Identify which cell holds the provided text, then report its [X, Y] central coordinate. 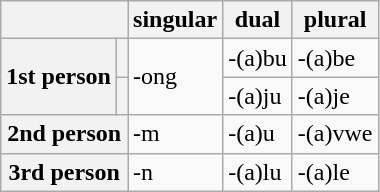
-(a)lu [258, 172]
1st person [59, 77]
-(a)vwe [335, 134]
dual [258, 20]
-(a)be [335, 58]
2nd person [64, 134]
-(a)je [335, 96]
singular [176, 20]
-m [176, 134]
plural [335, 20]
-(a)ju [258, 96]
-(a)bu [258, 58]
3rd person [64, 172]
-(a)le [335, 172]
-ong [176, 77]
-(a)u [258, 134]
-n [176, 172]
